Detect which cell encompasses the target text, then output its (x, y) center coordinate. 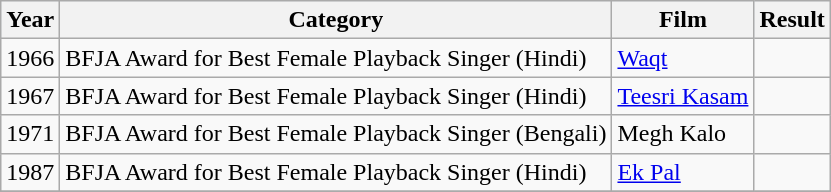
Teesri Kasam (683, 96)
Result (792, 20)
Year (30, 20)
Film (683, 20)
1967 (30, 96)
1987 (30, 172)
1966 (30, 58)
Category (336, 20)
Waqt (683, 58)
Megh Kalo (683, 134)
Ek Pal (683, 172)
1971 (30, 134)
BFJA Award for Best Female Playback Singer (Bengali) (336, 134)
